Scan for the cell matching the given text and deliver its (X, Y) coordinate at center. 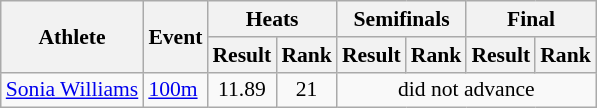
Sonia Williams (72, 90)
Final (530, 19)
Semifinals (402, 19)
21 (306, 90)
did not advance (466, 90)
Athlete (72, 36)
Heats (272, 19)
100m (175, 90)
Event (175, 36)
11.89 (242, 90)
